Locate the cell with the specified text and output its [X, Y] center coordinate. 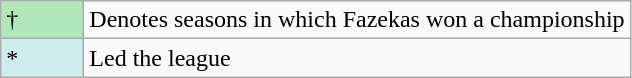
Denotes seasons in which Fazekas won a championship [357, 20]
* [42, 58]
Led the league [357, 58]
† [42, 20]
